Capture the cell that displays the provided text and extract its [x, y] central coordinate. 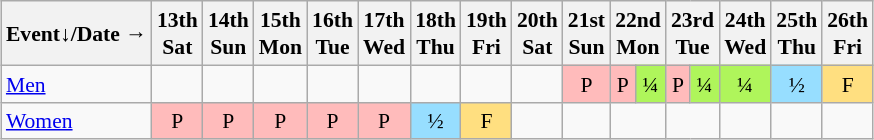
Event↓/Date → [76, 33]
24thWed [745, 33]
25thThu [796, 33]
17thWed [384, 33]
13thSat [178, 33]
23rdTue [692, 33]
14thSun [228, 33]
19thFri [486, 33]
Women [76, 120]
18thThu [436, 33]
20thSat [538, 33]
26thFri [848, 33]
16thTue [332, 33]
21stSun [586, 33]
22ndMon [638, 33]
Men [76, 84]
15thMon [280, 33]
